Capture the cell that displays the provided text and extract its (X, Y) central coordinate. 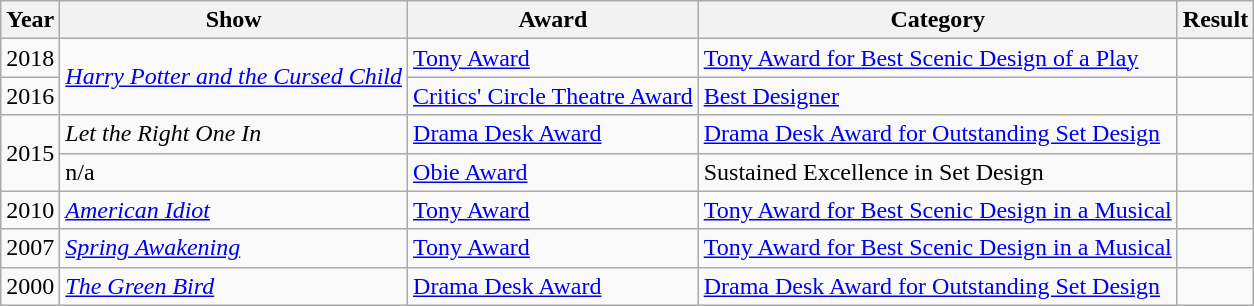
Obie Award (554, 172)
2007 (30, 248)
2015 (30, 153)
2016 (30, 96)
2010 (30, 210)
2018 (30, 58)
Best Designer (938, 96)
Spring Awakening (234, 248)
The Green Bird (234, 286)
Year (30, 20)
2000 (30, 286)
Result (1215, 20)
Show (234, 20)
Let the Right One In (234, 134)
Award (554, 20)
Critics' Circle Theatre Award (554, 96)
n/a (234, 172)
Harry Potter and the Cursed Child (234, 77)
Sustained Excellence in Set Design (938, 172)
Category (938, 20)
Tony Award for Best Scenic Design of a Play (938, 58)
American Idiot (234, 210)
